Locate the cell with the specified text and output its [x, y] center coordinate. 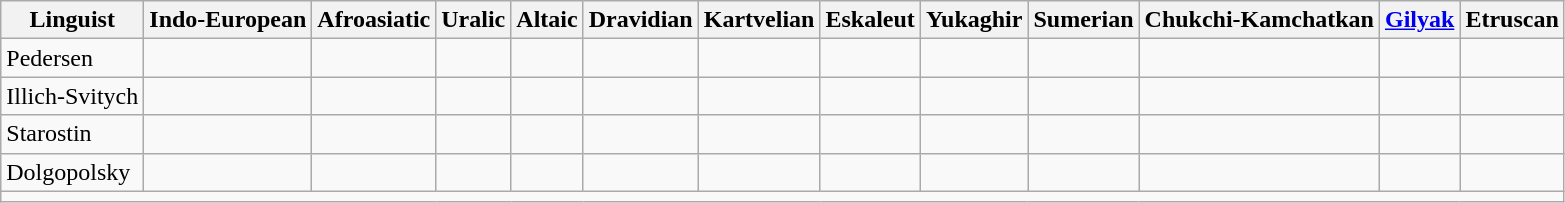
Yukaghir [974, 20]
Eskaleut [870, 20]
Linguist [72, 20]
Gilyak [1419, 20]
Indo-European [228, 20]
Dolgopolsky [72, 172]
Dravidian [640, 20]
Afroasiatic [374, 20]
Pedersen [72, 58]
Starostin [72, 134]
Sumerian [1084, 20]
Illich-Svitych [72, 96]
Chukchi-Kamchatkan [1259, 20]
Uralic [474, 20]
Altaic [547, 20]
Etruscan [1512, 20]
Kartvelian [759, 20]
